Pinpoint the cell where the given text exists, returning its [x, y] midpoint coordinate. 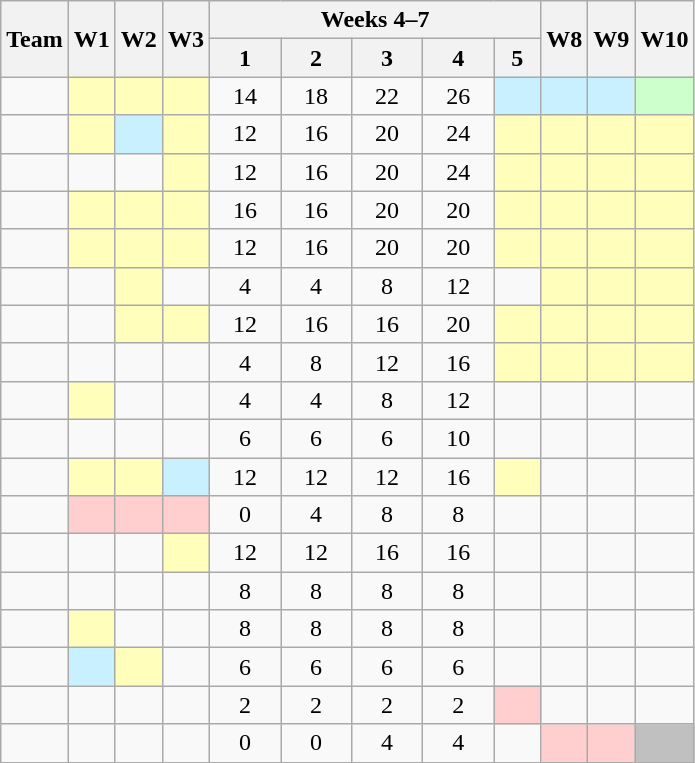
18 [316, 96]
22 [388, 96]
W9 [612, 39]
5 [518, 58]
Team [35, 39]
W1 [92, 39]
10 [458, 438]
26 [458, 96]
1 [244, 58]
Weeks 4–7 [374, 20]
3 [388, 58]
W3 [186, 39]
W8 [564, 39]
14 [244, 96]
W2 [138, 39]
W10 [664, 39]
